Search for the cell housing the specified text and yield its [x, y] center coordinate. 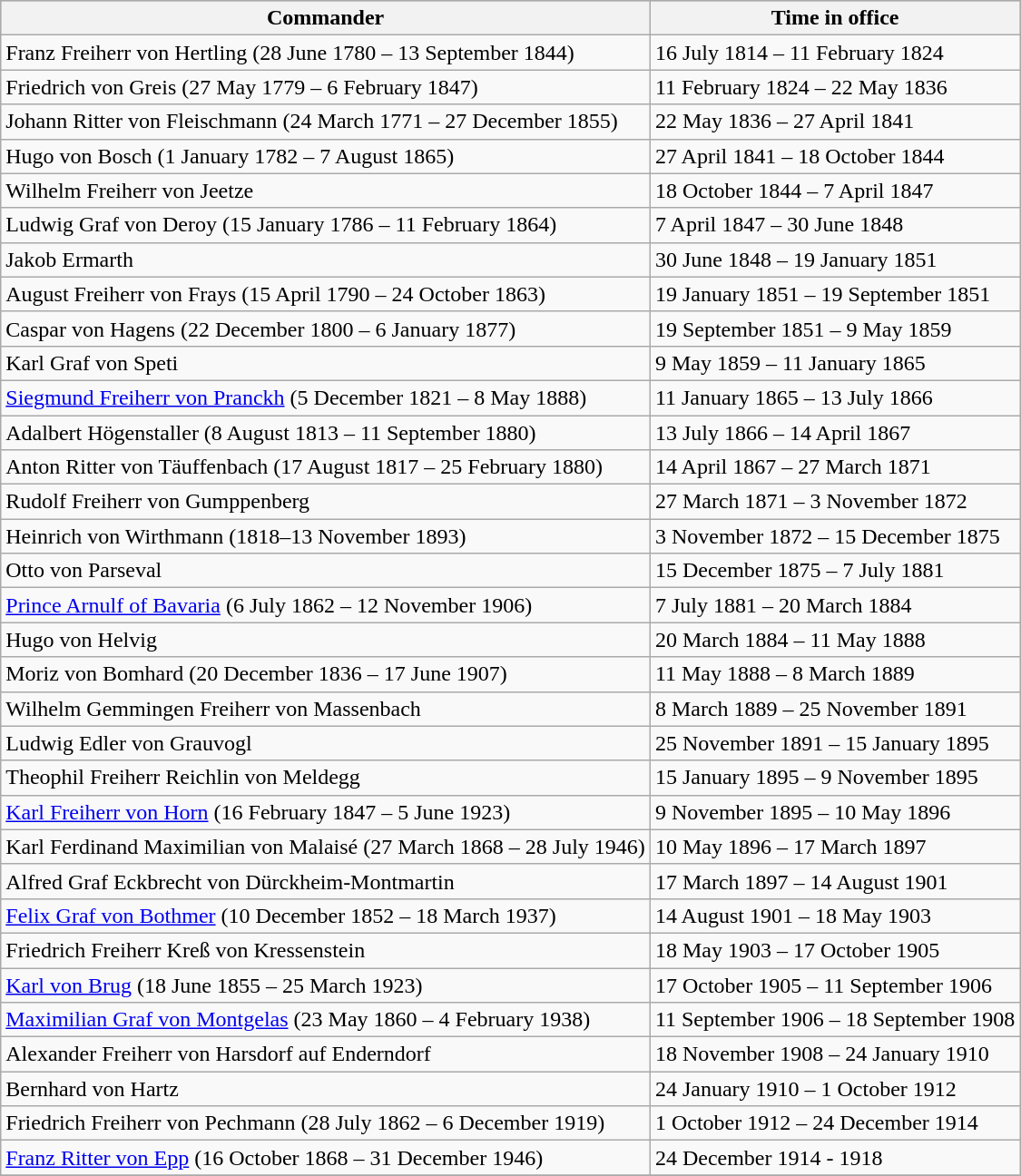
14 April 1867 – 27 March 1871 [835, 467]
Heinrich von Wirthmann (1818–13 November 1893) [326, 536]
Hugo von Helvig [326, 640]
Karl von Brug (18 June 1855 – 25 March 1923) [326, 985]
17 October 1905 – 11 September 1906 [835, 985]
Siegmund Freiherr von Pranckh (5 December 1821 – 8 May 1888) [326, 397]
Prince Arnulf of Bavaria (6 July 1862 – 12 November 1906) [326, 605]
August Freiherr von Frays (15 April 1790 – 24 October 1863) [326, 294]
1 October 1912 – 24 December 1914 [835, 1123]
Wilhelm Gemmingen Freiherr von Massenbach [326, 709]
Franz Ritter von Epp (16 October 1868 – 31 December 1946) [326, 1158]
11 January 1865 – 13 July 1866 [835, 397]
13 July 1866 – 14 April 1867 [835, 433]
Alexander Freiherr von Harsdorf auf Enderndorf [326, 1054]
Anton Ritter von Täuffenbach (17 August 1817 – 25 February 1880) [326, 467]
11 May 1888 – 8 March 1889 [835, 674]
19 January 1851 – 19 September 1851 [835, 294]
11 September 1906 – 18 September 1908 [835, 1020]
Jakob Ermarth [326, 260]
Ludwig Graf von Deroy (15 January 1786 – 11 February 1864) [326, 225]
27 March 1871 – 3 November 1872 [835, 502]
Hugo von Bosch (1 January 1782 – 7 August 1865) [326, 156]
Karl Freiherr von Horn (16 February 1847 – 5 June 1923) [326, 812]
Theophil Freiherr Reichlin von Meldegg [326, 778]
10 May 1896 – 17 March 1897 [835, 847]
Wilhelm Freiherr von Jeetze [326, 191]
15 January 1895 – 9 November 1895 [835, 778]
Maximilian Graf von Montgelas (23 May 1860 – 4 February 1938) [326, 1020]
20 March 1884 – 11 May 1888 [835, 640]
Otto von Parseval [326, 571]
Friedrich Freiherr von Pechmann (28 July 1862 – 6 December 1919) [326, 1123]
24 January 1910 – 1 October 1912 [835, 1089]
Commander [326, 18]
Friedrich Freiherr Kreß von Kressenstein [326, 950]
Adalbert Högenstaller (8 August 1813 – 11 September 1880) [326, 433]
18 October 1844 – 7 April 1847 [835, 191]
Moriz von Bomhard (20 December 1836 – 17 June 1907) [326, 674]
Karl Ferdinand Maximilian von Malaisé (27 March 1868 – 28 July 1946) [326, 847]
14 August 1901 – 18 May 1903 [835, 916]
24 December 1914 - 1918 [835, 1158]
Rudolf Freiherr von Gumppenberg [326, 502]
9 May 1859 – 11 January 1865 [835, 363]
Karl Graf von Speti [326, 363]
18 November 1908 – 24 January 1910 [835, 1054]
Friedrich von Greis (27 May 1779 – 6 February 1847) [326, 87]
16 July 1814 – 11 February 1824 [835, 53]
7 July 1881 – 20 March 1884 [835, 605]
Ludwig Edler von Grauvogl [326, 743]
11 February 1824 – 22 May 1836 [835, 87]
27 April 1841 – 18 October 1844 [835, 156]
25 November 1891 – 15 January 1895 [835, 743]
17 March 1897 – 14 August 1901 [835, 881]
18 May 1903 – 17 October 1905 [835, 950]
Time in office [835, 18]
Alfred Graf Eckbrecht von Dürckheim-Montmartin [326, 881]
Felix Graf von Bothmer (10 December 1852 – 18 March 1937) [326, 916]
Bernhard von Hartz [326, 1089]
8 March 1889 – 25 November 1891 [835, 709]
Franz Freiherr von Hertling (28 June 1780 – 13 September 1844) [326, 53]
Johann Ritter von Fleischmann (24 March 1771 – 27 December 1855) [326, 122]
7 April 1847 – 30 June 1848 [835, 225]
9 November 1895 – 10 May 1896 [835, 812]
Caspar von Hagens (22 December 1800 – 6 January 1877) [326, 328]
19 September 1851 – 9 May 1859 [835, 328]
15 December 1875 – 7 July 1881 [835, 571]
3 November 1872 – 15 December 1875 [835, 536]
30 June 1848 – 19 January 1851 [835, 260]
22 May 1836 – 27 April 1841 [835, 122]
